Capture the cell that displays the provided text and extract its [x, y] central coordinate. 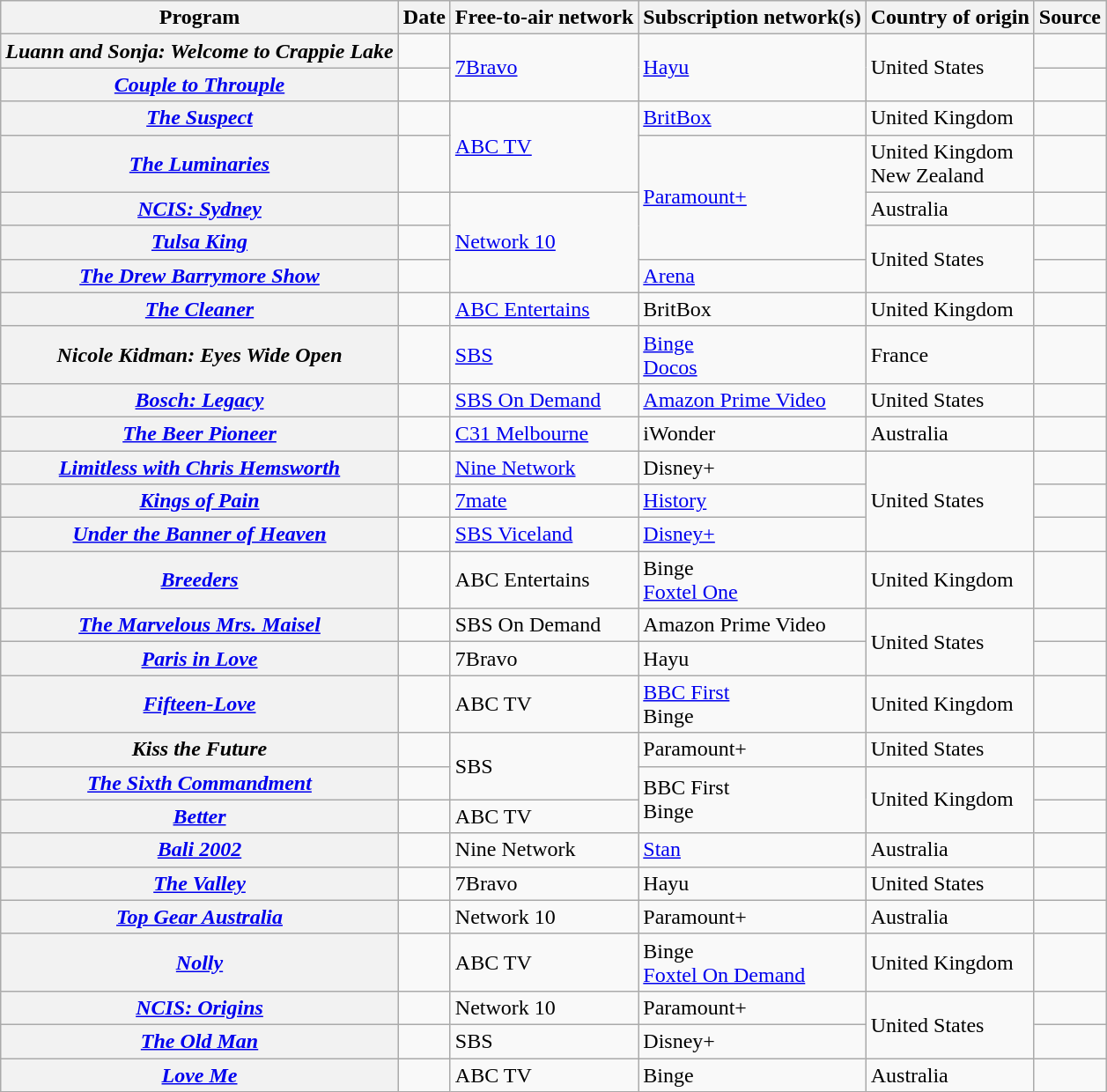
The Luminaries [200, 164]
Paris in Love [200, 659]
Top Gear Australia [200, 917]
Couple to Throuple [200, 85]
Love Me [200, 1075]
The Sixth Commandment [200, 783]
The Cleaner [200, 309]
The Marvelous Mrs. Maisel [200, 625]
Tulsa King [200, 242]
History [752, 501]
iWonder [752, 433]
Subscription network(s) [752, 18]
The Beer Pioneer [200, 433]
NCIS: Sydney [200, 209]
Bosch: Legacy [200, 400]
Kings of Pain [200, 501]
Free-to-air network [544, 18]
Program [200, 18]
Fifteen-Love [200, 705]
Under the Banner of Heaven [200, 535]
Country of origin [949, 18]
Limitless with Chris Hemsworth [200, 468]
United KingdomNew Zealand [949, 164]
The Valley [200, 883]
Kiss the Future [200, 749]
SBS Viceland [544, 535]
NCIS: Origins [200, 1007]
BingeDocos [752, 354]
Arena [752, 276]
Nicole Kidman: Eyes Wide Open [200, 354]
Better [200, 816]
Nolly [200, 962]
Luann and Sonja: Welcome to Crappie Lake [200, 51]
France [949, 354]
Binge [752, 1075]
The Old Man [200, 1041]
Stan [752, 850]
BingeFoxtel On Demand [752, 962]
Bali 2002 [200, 850]
C31 Melbourne [544, 433]
The Drew Barrymore Show [200, 276]
Source [1069, 18]
7mate [544, 501]
BingeFoxtel One [752, 579]
The Suspect [200, 118]
Breeders [200, 579]
Date [424, 18]
